Identify which cell holds the provided text, then report its (x, y) central coordinate. 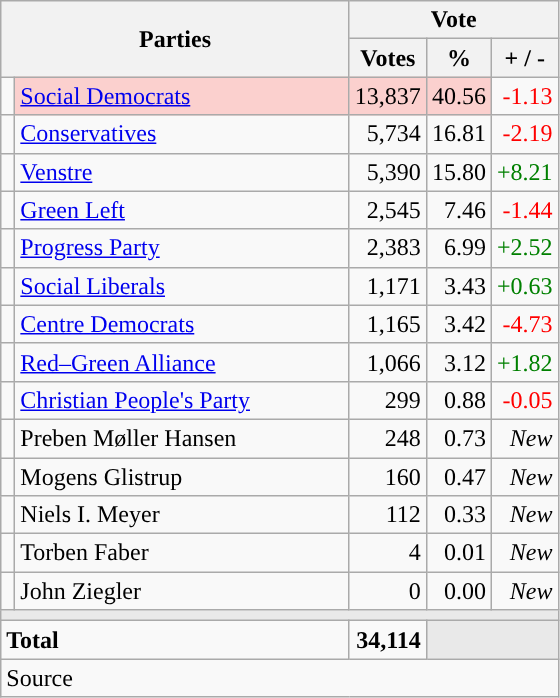
15.80 (458, 172)
-4.73 (524, 324)
Preben Møller Hansen (182, 438)
Social Liberals (182, 286)
-0.05 (524, 400)
1,066 (388, 362)
1,171 (388, 286)
3.43 (458, 286)
Mogens Glistrup (182, 477)
3.12 (458, 362)
160 (388, 477)
112 (388, 515)
7.46 (458, 210)
Green Left (182, 210)
5,734 (388, 134)
Parties (176, 39)
0.01 (458, 553)
Source (280, 678)
% (458, 58)
Total (176, 640)
Progress Party (182, 248)
4 (388, 553)
34,114 (388, 640)
Centre Democrats (182, 324)
+8.21 (524, 172)
Social Democrats (182, 96)
0.33 (458, 515)
5,390 (388, 172)
+1.82 (524, 362)
2,545 (388, 210)
16.81 (458, 134)
John Ziegler (182, 591)
Vote (454, 20)
+0.63 (524, 286)
+2.52 (524, 248)
3.42 (458, 324)
1,165 (388, 324)
Venstre (182, 172)
+ / - (524, 58)
0.00 (458, 591)
Votes (388, 58)
40.56 (458, 96)
13,837 (388, 96)
Christian People's Party (182, 400)
6.99 (458, 248)
299 (388, 400)
0.47 (458, 477)
0.73 (458, 438)
Conservatives (182, 134)
Niels I. Meyer (182, 515)
2,383 (388, 248)
-2.19 (524, 134)
248 (388, 438)
-1.44 (524, 210)
0.88 (458, 400)
Red–Green Alliance (182, 362)
-1.13 (524, 96)
Torben Faber (182, 553)
0 (388, 591)
